Output the [x, y] coordinate of the center of the cell containing the given text.  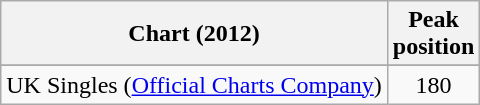
Chart (2012) [194, 34]
180 [433, 85]
UK Singles (Official Charts Company) [194, 85]
Peakposition [433, 34]
